Scan for the cell matching the given text and deliver its [X, Y] coordinate at center. 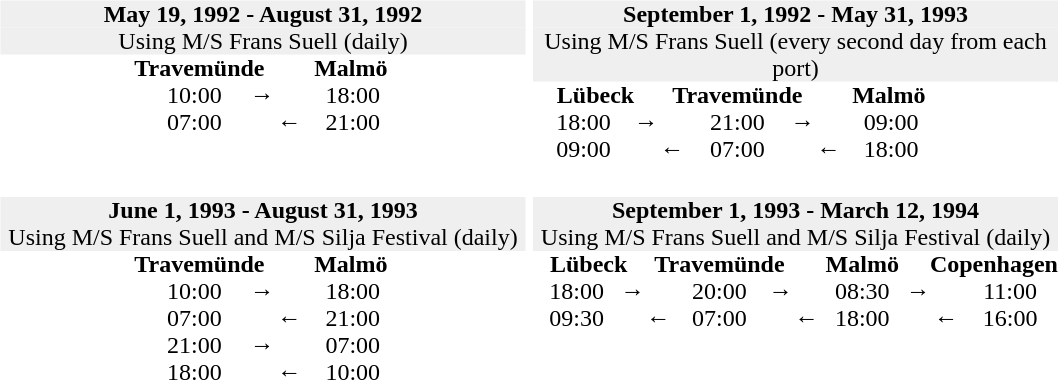
16:00 [1010, 318]
08:30 [862, 292]
09:30 [576, 318]
May 19, 1992 - August 31, 1992 [262, 14]
September 1, 1993 - March 12, 1994 [796, 210]
Copenhagen [994, 264]
Using M/S Frans Suell (every second day from each port) [796, 55]
11:00 [1010, 292]
June 1, 1993 - August 31, 1993 [262, 210]
20:00 [719, 292]
September 1, 1992 - May 31, 1993 [796, 14]
Using M/S Frans Suell (daily) [262, 42]
